Search for the cell housing the specified text and yield its [X, Y] center coordinate. 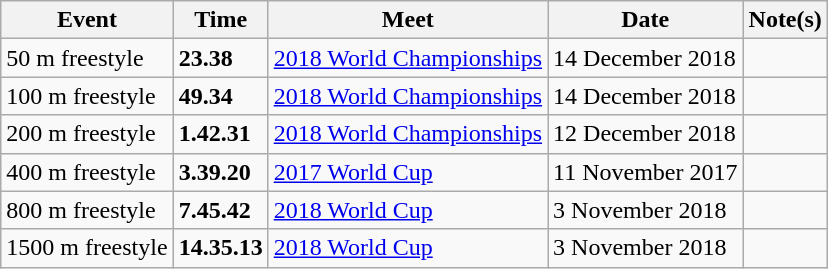
1500 m freestyle [87, 248]
12 December 2018 [646, 134]
Meet [408, 20]
14.35.13 [220, 248]
Event [87, 20]
200 m freestyle [87, 134]
1.42.31 [220, 134]
100 m freestyle [87, 96]
50 m freestyle [87, 58]
2017 World Cup [408, 172]
400 m freestyle [87, 172]
Time [220, 20]
7.45.42 [220, 210]
49.34 [220, 96]
Date [646, 20]
800 m freestyle [87, 210]
Note(s) [785, 20]
11 November 2017 [646, 172]
3.39.20 [220, 172]
23.38 [220, 58]
